Locate the cell with the specified text and output its (x, y) center coordinate. 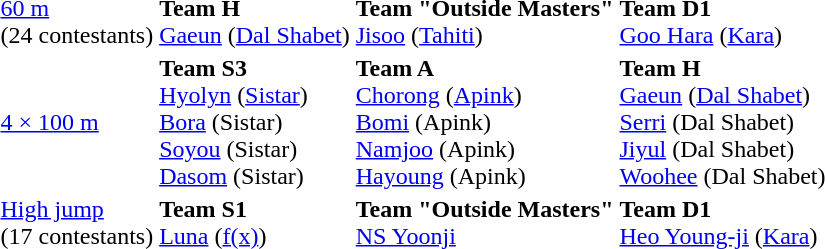
Team S3Hyolyn (Sistar)Bora (Sistar)Soyou (Sistar)Dasom (Sistar) (255, 122)
Team AChorong (Apink)Bomi (Apink)Namjoo (Apink)Hayoung (Apink) (484, 122)
